Identify which cell holds the provided text, then report its [X, Y] central coordinate. 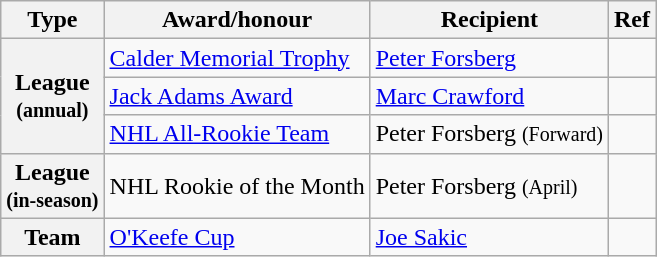
Type [52, 20]
Peter Forsberg [489, 58]
Joe Sakic [489, 237]
Team [52, 237]
NHL Rookie of the Month [237, 186]
Peter Forsberg (Forward) [489, 134]
Calder Memorial Trophy [237, 58]
Peter Forsberg (April) [489, 186]
Award/honour [237, 20]
Ref [632, 20]
Jack Adams Award [237, 96]
League(in-season) [52, 186]
O'Keefe Cup [237, 237]
NHL All-Rookie Team [237, 134]
Recipient [489, 20]
Marc Crawford [489, 96]
League(annual) [52, 96]
